From the cell containing the given text, extract its center point as [X, Y] coordinate. 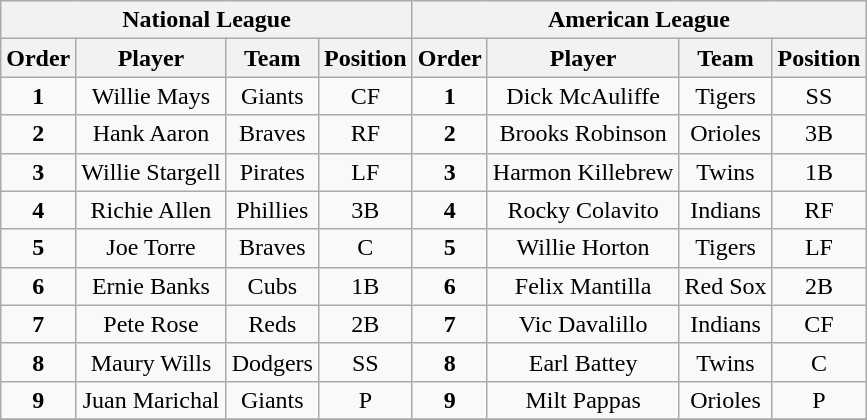
Juan Marichal [151, 400]
Willie Stargell [151, 172]
Willie Horton [583, 248]
Vic Davalillo [583, 324]
Pirates [272, 172]
Hank Aaron [151, 134]
Maury Wills [151, 362]
American League [639, 20]
Pete Rose [151, 324]
Joe Torre [151, 248]
Reds [272, 324]
Brooks Robinson [583, 134]
Cubs [272, 286]
Red Sox [726, 286]
Harmon Killebrew [583, 172]
Dodgers [272, 362]
National League [206, 20]
Richie Allen [151, 210]
Phillies [272, 210]
Earl Battey [583, 362]
Willie Mays [151, 96]
Dick McAuliffe [583, 96]
Rocky Colavito [583, 210]
Ernie Banks [151, 286]
Milt Pappas [583, 400]
Felix Mantilla [583, 286]
